Return the (x, y) coordinate for the center point of the cell that contains the specified text.  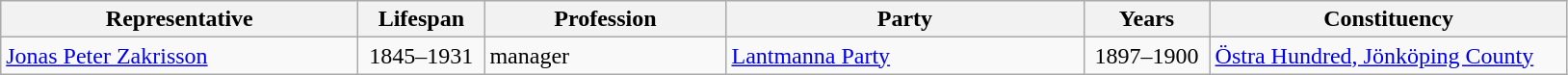
manager (605, 56)
Lifespan (422, 19)
Representative (179, 19)
Jonas Peter Zakrisson (179, 56)
Constituency (1389, 19)
Profession (605, 19)
1845–1931 (422, 56)
Years (1146, 19)
Östra Hundred, Jönköping County (1389, 56)
1897–1900 (1146, 56)
Lantmanna Party (905, 56)
Party (905, 19)
